Detect which cell encompasses the target text, then output its (X, Y) center coordinate. 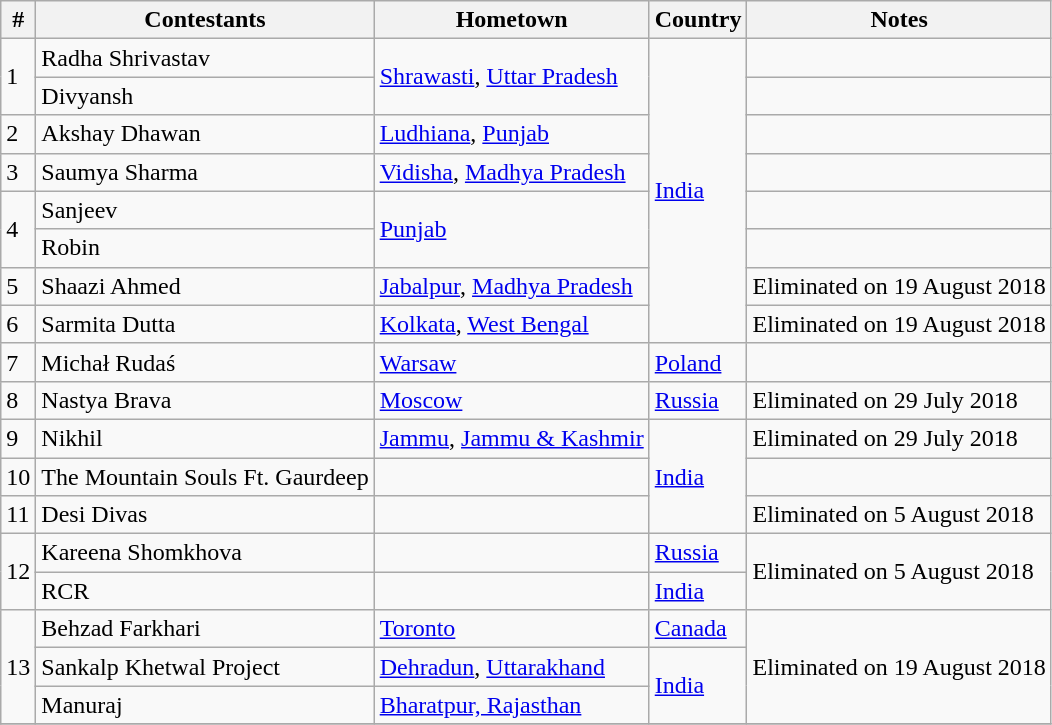
8 (18, 400)
Toronto (512, 629)
Poland (698, 362)
10 (18, 477)
Punjab (512, 229)
7 (18, 362)
Kolkata, West Bengal (512, 324)
The Mountain Souls Ft. Gaurdeep (205, 477)
Canada (698, 629)
12 (18, 572)
Akshay Dhawan (205, 134)
Bharatpur, Rajasthan (512, 705)
Sanjeev (205, 210)
Kareena Shomkhova (205, 553)
Nikhil (205, 438)
Manuraj (205, 705)
Contestants (205, 20)
5 (18, 286)
Nastya Brava (205, 400)
Dehradun, Uttarakhand (512, 667)
Radha Shrivastav (205, 58)
Notes (899, 20)
Shaazi Ahmed (205, 286)
Ludhiana, Punjab (512, 134)
3 (18, 172)
Warsaw (512, 362)
Sarmita Dutta (205, 324)
Jabalpur, Madhya Pradesh (512, 286)
# (18, 20)
Jammu, Jammu & Kashmir (512, 438)
Saumya Sharma (205, 172)
4 (18, 229)
Michał Rudaś (205, 362)
Shrawasti, Uttar Pradesh (512, 77)
11 (18, 515)
Moscow (512, 400)
2 (18, 134)
Divyansh (205, 96)
Robin (205, 248)
9 (18, 438)
Country (698, 20)
13 (18, 667)
RCR (205, 591)
6 (18, 324)
Sankalp Khetwal Project (205, 667)
Hometown (512, 20)
Vidisha, Madhya Pradesh (512, 172)
Behzad Farkhari (205, 629)
Desi Divas (205, 515)
1 (18, 77)
